From the cell containing the given text, extract its center point as [x, y] coordinate. 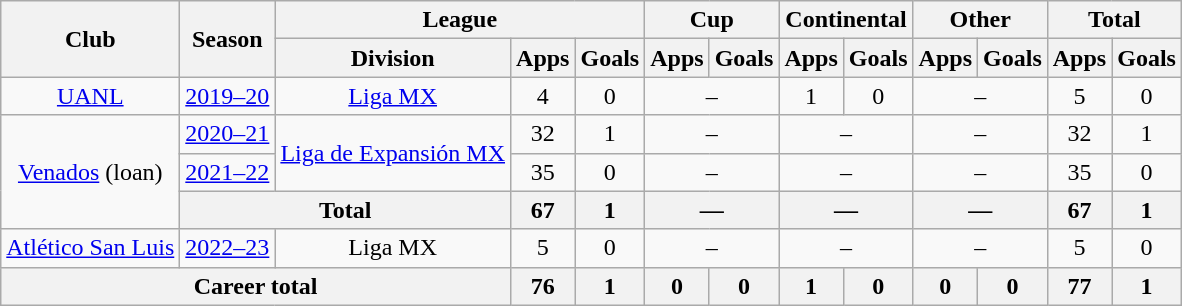
League [460, 20]
Venados (loan) [90, 172]
Atlético San Luis [90, 248]
2020–21 [228, 134]
Continental [846, 20]
Career total [256, 286]
UANL [90, 96]
Division [393, 58]
Club [90, 39]
77 [1079, 286]
Liga de Expansión MX [393, 153]
2019–20 [228, 96]
Season [228, 39]
4 [543, 96]
2021–22 [228, 172]
Other [980, 20]
76 [543, 286]
2022–23 [228, 248]
Cup [712, 20]
